Determine the [x, y] coordinate at the center of the cell enclosing the given text.  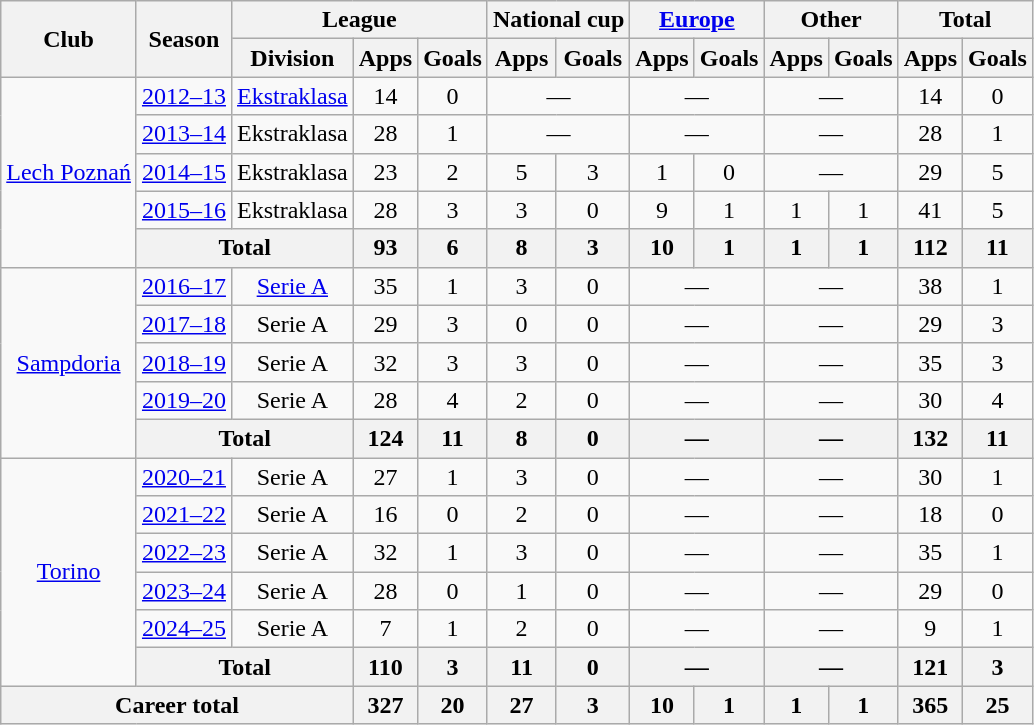
2022–23 [184, 553]
2016–17 [184, 286]
25 [998, 705]
41 [930, 210]
365 [930, 705]
132 [930, 438]
Other [831, 20]
2014–15 [184, 172]
Lech Poznań [69, 172]
124 [385, 438]
2017–18 [184, 324]
2023–24 [184, 591]
Division [292, 58]
110 [385, 667]
20 [453, 705]
Season [184, 39]
2015–16 [184, 210]
2019–20 [184, 400]
Torino [69, 572]
National cup [558, 20]
2024–25 [184, 629]
6 [453, 248]
Club [69, 39]
2018–19 [184, 362]
League [359, 20]
38 [930, 286]
7 [385, 629]
Europe [697, 20]
327 [385, 705]
Career total [177, 705]
2013–14 [184, 134]
Sampdoria [69, 362]
2012–13 [184, 96]
121 [930, 667]
18 [930, 515]
16 [385, 515]
93 [385, 248]
112 [930, 248]
2020–21 [184, 477]
23 [385, 172]
2021–22 [184, 515]
